Output the [x, y] coordinate of the center of the cell containing the given text.  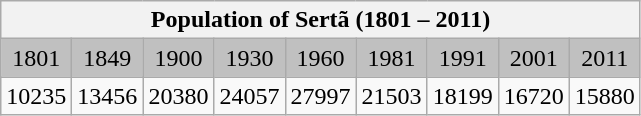
24057 [250, 96]
15880 [604, 96]
1900 [178, 58]
Population of Sertã (1801 – 2011) [321, 20]
1960 [320, 58]
16720 [534, 96]
1849 [108, 58]
21503 [392, 96]
13456 [108, 96]
18199 [462, 96]
1991 [462, 58]
1930 [250, 58]
2011 [604, 58]
20380 [178, 96]
2001 [534, 58]
10235 [36, 96]
27997 [320, 96]
1981 [392, 58]
1801 [36, 58]
